Return (X, Y) of the center of cell containing provided text 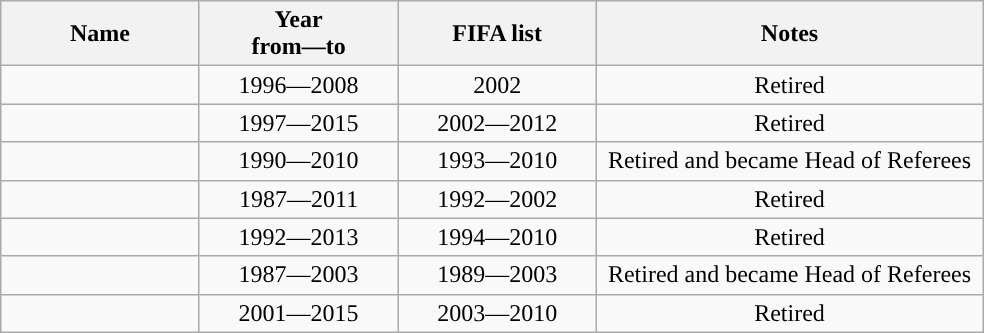
FIFA list (498, 34)
1987—2003 (298, 275)
Notes (789, 34)
1990—2010 (298, 161)
2002 (498, 85)
1992—2002 (498, 199)
1992—2013 (298, 237)
1993—2010 (498, 161)
Name (100, 34)
2001—2015 (298, 313)
1996—2008 (298, 85)
2003—2010 (498, 313)
Yearfrom—to (298, 34)
2002—2012 (498, 123)
1987—2011 (298, 199)
1997—2015 (298, 123)
1989—2003 (498, 275)
1994—2010 (498, 237)
